Capture the cell that displays the provided text and extract its (x, y) central coordinate. 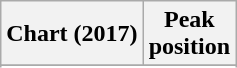
Chart (2017) (72, 34)
Peakposition (189, 34)
